Return the (x, y) coordinate for the center point of the cell that contains the specified text.  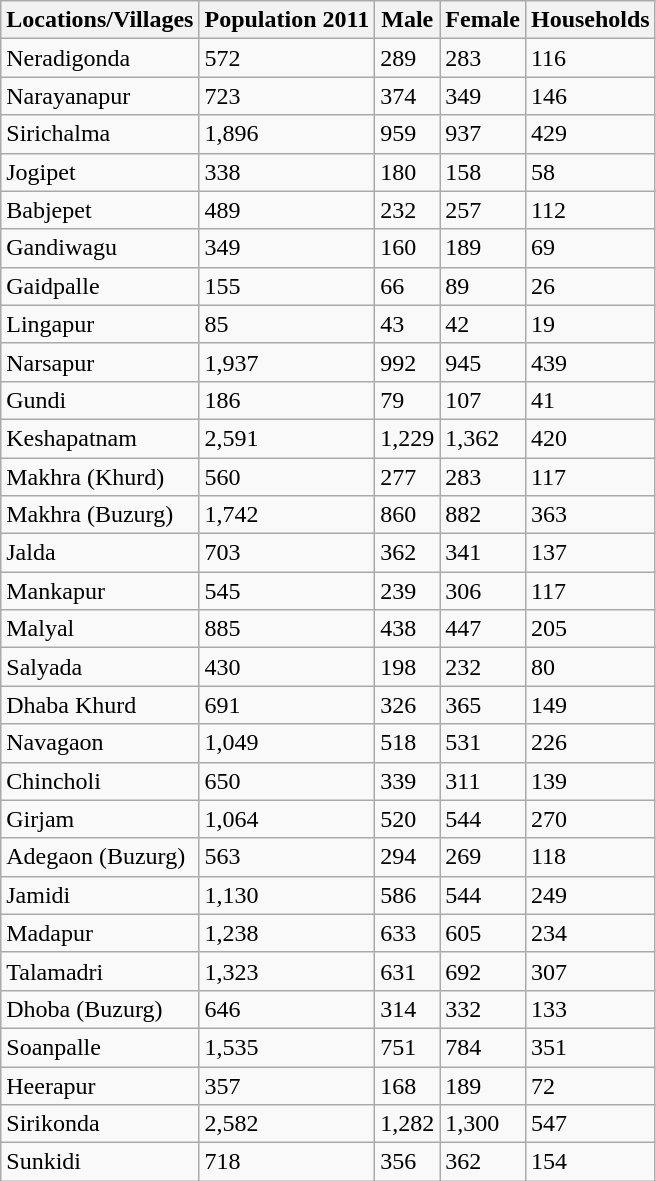
1,238 (287, 933)
58 (590, 172)
149 (590, 705)
631 (408, 971)
Soanpalle (100, 1047)
1,064 (287, 819)
703 (287, 553)
Lingapur (100, 324)
1,362 (483, 438)
341 (483, 553)
Jalda (100, 553)
85 (287, 324)
332 (483, 1009)
107 (483, 400)
146 (590, 96)
26 (590, 286)
860 (408, 515)
1,896 (287, 134)
Sirichalma (100, 134)
Sunkidi (100, 1162)
Navagaon (100, 743)
186 (287, 400)
545 (287, 591)
72 (590, 1085)
2,582 (287, 1124)
885 (287, 629)
137 (590, 553)
43 (408, 324)
438 (408, 629)
Malyal (100, 629)
Narsapur (100, 362)
277 (408, 477)
Salyada (100, 667)
Dhaba Khurd (100, 705)
180 (408, 172)
198 (408, 667)
155 (287, 286)
Population 2011 (287, 20)
605 (483, 933)
112 (590, 210)
80 (590, 667)
338 (287, 172)
Jamidi (100, 895)
Gundi (100, 400)
Adegaon (Buzurg) (100, 857)
1,130 (287, 895)
168 (408, 1085)
42 (483, 324)
1,300 (483, 1124)
365 (483, 705)
646 (287, 1009)
572 (287, 58)
586 (408, 895)
1,323 (287, 971)
Narayanapur (100, 96)
Chincholi (100, 781)
Female (483, 20)
751 (408, 1047)
945 (483, 362)
1,937 (287, 362)
357 (287, 1085)
692 (483, 971)
270 (590, 819)
Girjam (100, 819)
234 (590, 933)
66 (408, 286)
937 (483, 134)
2,591 (287, 438)
959 (408, 134)
326 (408, 705)
239 (408, 591)
Gaidpalle (100, 286)
1,229 (408, 438)
489 (287, 210)
531 (483, 743)
439 (590, 362)
Makhra (Khurd) (100, 477)
691 (287, 705)
723 (287, 96)
Talamadri (100, 971)
Sirikonda (100, 1124)
41 (590, 400)
Locations/Villages (100, 20)
307 (590, 971)
306 (483, 591)
289 (408, 58)
Heerapur (100, 1085)
79 (408, 400)
1,742 (287, 515)
420 (590, 438)
311 (483, 781)
249 (590, 895)
374 (408, 96)
1,535 (287, 1047)
314 (408, 1009)
257 (483, 210)
Households (590, 20)
116 (590, 58)
784 (483, 1047)
69 (590, 248)
351 (590, 1047)
154 (590, 1162)
158 (483, 172)
547 (590, 1124)
226 (590, 743)
518 (408, 743)
429 (590, 134)
Gandiwagu (100, 248)
1,049 (287, 743)
430 (287, 667)
992 (408, 362)
718 (287, 1162)
269 (483, 857)
133 (590, 1009)
363 (590, 515)
Dhoba (Buzurg) (100, 1009)
1,282 (408, 1124)
205 (590, 629)
19 (590, 324)
356 (408, 1162)
Mankapur (100, 591)
Babjepet (100, 210)
294 (408, 857)
118 (590, 857)
Neradigonda (100, 58)
650 (287, 781)
520 (408, 819)
Madapur (100, 933)
339 (408, 781)
Keshapatnam (100, 438)
Makhra (Buzurg) (100, 515)
447 (483, 629)
Male (408, 20)
633 (408, 933)
882 (483, 515)
160 (408, 248)
560 (287, 477)
139 (590, 781)
89 (483, 286)
Jogipet (100, 172)
563 (287, 857)
